Determine the (X, Y) coordinate at the center of the cell enclosing the given text.  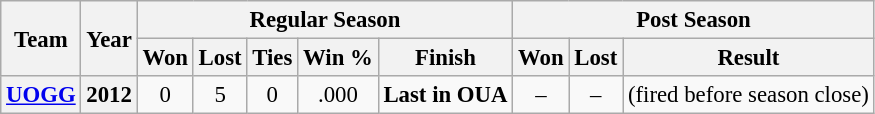
(fired before season close) (749, 95)
Regular Season (325, 20)
Finish (446, 58)
Post Season (694, 20)
Result (749, 58)
UOGG (41, 95)
Team (41, 38)
Year (109, 38)
5 (220, 95)
.000 (338, 95)
2012 (109, 95)
Win % (338, 58)
Last in OUA (446, 95)
Ties (272, 58)
